For the text-containing cell, return its midpoint in [X, Y] coordinate format. 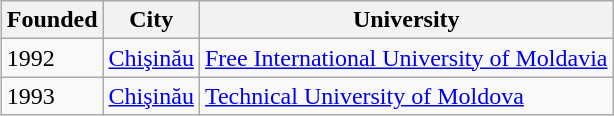
1992 [52, 58]
University [406, 20]
City [151, 20]
1993 [52, 96]
Free International University of Moldavia [406, 58]
Technical University of Moldova [406, 96]
Founded [52, 20]
